Search for the cell housing the specified text and yield its [x, y] center coordinate. 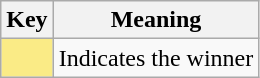
Key [27, 20]
Indicates the winner [156, 58]
Meaning [156, 20]
